Search for the cell housing the specified text and yield its (x, y) center coordinate. 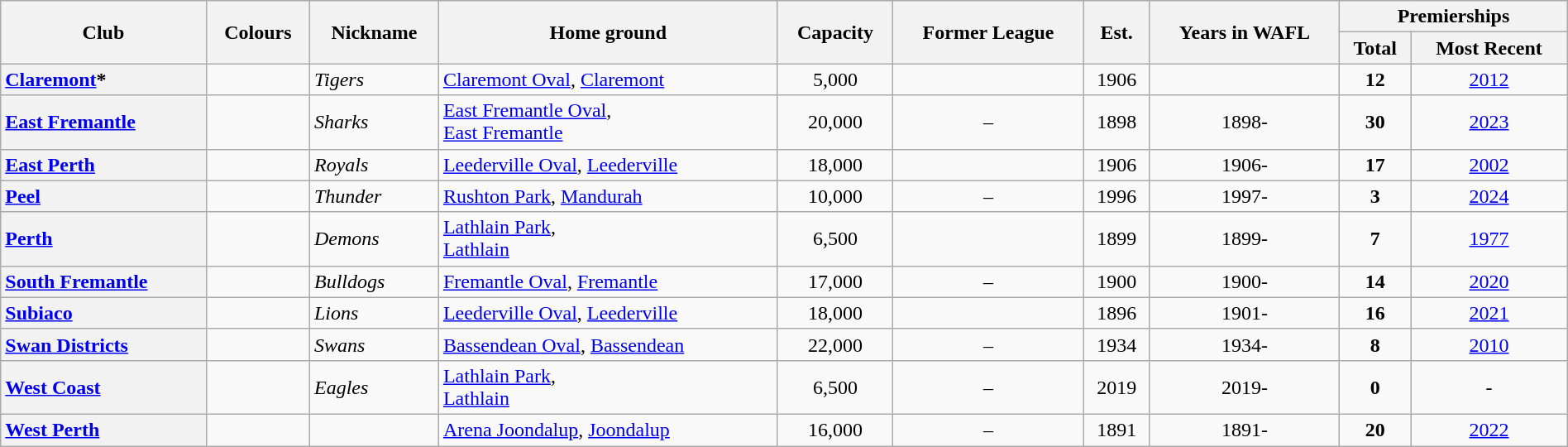
Arena Joondalup, Joondalup (608, 430)
1997- (1245, 196)
West Coast (103, 387)
Peel (103, 196)
20 (1375, 430)
Tigers (374, 79)
2019- (1245, 387)
8 (1375, 344)
Fremantle Oval, Fremantle (608, 281)
1934 (1116, 344)
2012 (1489, 79)
1901- (1245, 313)
30 (1375, 123)
2002 (1489, 165)
Lions (374, 313)
Total (1375, 48)
Former League (988, 32)
17 (1375, 165)
2021 (1489, 313)
Premierships (1454, 17)
Bulldogs (374, 281)
1891 (1116, 430)
East Fremantle Oval,East Fremantle (608, 123)
1934- (1245, 344)
South Fremantle (103, 281)
Home ground (608, 32)
Eagles (374, 387)
2024 (1489, 196)
Nickname (374, 32)
Club (103, 32)
1900- (1245, 281)
- (1489, 387)
Demons (374, 238)
1898- (1245, 123)
Claremont* (103, 79)
10,000 (835, 196)
Est. (1116, 32)
1899 (1116, 238)
Rushton Park, Mandurah (608, 196)
Most Recent (1489, 48)
2023 (1489, 123)
17,000 (835, 281)
1898 (1116, 123)
Perth (103, 238)
5,000 (835, 79)
16,000 (835, 430)
Bassendean Oval, Bassendean (608, 344)
0 (1375, 387)
1977 (1489, 238)
Capacity (835, 32)
16 (1375, 313)
20,000 (835, 123)
3 (1375, 196)
1891- (1245, 430)
Thunder (374, 196)
1899- (1245, 238)
Subiaco (103, 313)
12 (1375, 79)
Years in WAFL (1245, 32)
Royals (374, 165)
2020 (1489, 281)
22,000 (835, 344)
Claremont Oval, Claremont (608, 79)
2022 (1489, 430)
Swans (374, 344)
East Fremantle (103, 123)
7 (1375, 238)
2019 (1116, 387)
2010 (1489, 344)
14 (1375, 281)
Colours (258, 32)
East Perth (103, 165)
Swan Districts (103, 344)
1906- (1245, 165)
1996 (1116, 196)
1896 (1116, 313)
Sharks (374, 123)
1900 (1116, 281)
West Perth (103, 430)
